Provide the (X, Y) coordinate of the cell's center where the given text is located.  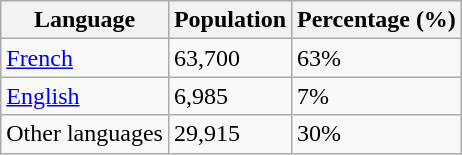
6,985 (230, 96)
Population (230, 20)
29,915 (230, 134)
English (85, 96)
63% (377, 58)
63,700 (230, 58)
7% (377, 96)
30% (377, 134)
French (85, 58)
Percentage (%) (377, 20)
Language (85, 20)
Other languages (85, 134)
